From the cell containing the given text, extract its center point as [x, y] coordinate. 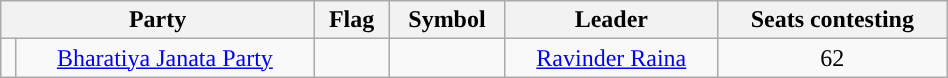
Ravinder Raina [611, 58]
Leader [611, 20]
Party [158, 20]
Flag [351, 20]
Bharatiya Janata Party [164, 58]
Seats contesting [832, 20]
62 [832, 58]
Symbol [448, 20]
